Return (x, y) of the center of cell containing provided text 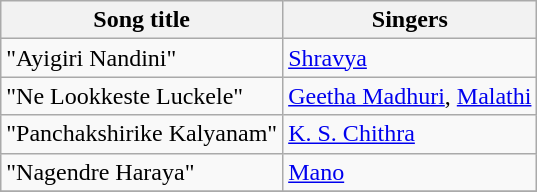
Song title (142, 20)
K. S. Chithra (410, 134)
"Nagendre Haraya" (142, 172)
Shravya (410, 58)
Mano (410, 172)
Singers (410, 20)
"Ne Lookkeste Luckele" (142, 96)
"Ayigiri Nandini" (142, 58)
Geetha Madhuri, Malathi (410, 96)
"Panchakshirike Kalyanam" (142, 134)
